From the cell containing the given text, extract its center point as [x, y] coordinate. 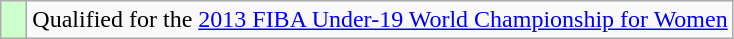
Qualified for the 2013 FIBA Under-19 World Championship for Women [380, 20]
